Capture the cell that displays the provided text and extract its (x, y) central coordinate. 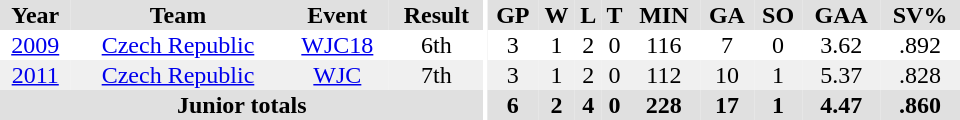
.828 (920, 75)
L (588, 15)
3.62 (841, 45)
WJC18 (338, 45)
T (614, 15)
Result (436, 15)
2011 (35, 75)
Junior totals (242, 105)
SV% (920, 15)
5.37 (841, 75)
7 (727, 45)
GAA (841, 15)
MIN (664, 15)
4 (588, 105)
116 (664, 45)
4.47 (841, 105)
W (556, 15)
.892 (920, 45)
7th (436, 75)
112 (664, 75)
.860 (920, 105)
10 (727, 75)
GA (727, 15)
6 (513, 105)
Team (178, 15)
228 (664, 105)
Event (338, 15)
SO (778, 15)
2009 (35, 45)
6th (436, 45)
GP (513, 15)
Year (35, 15)
WJC (338, 75)
17 (727, 105)
